Find where the given text appears and provide that cell's center as (x, y) coordinate. 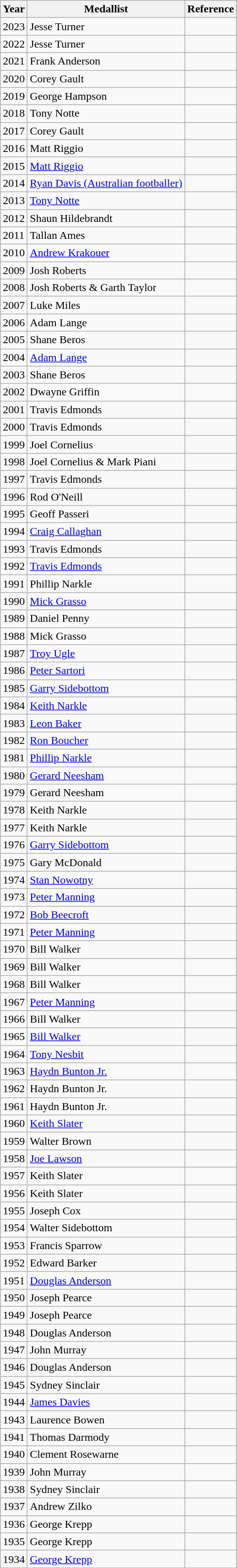
2016 (14, 148)
Ryan Davis (Australian footballer) (106, 183)
1937 (14, 1507)
2019 (14, 96)
2007 (14, 305)
1968 (14, 984)
1967 (14, 1002)
2004 (14, 357)
1939 (14, 1472)
1962 (14, 1089)
1934 (14, 1559)
2002 (14, 392)
1972 (14, 915)
1987 (14, 653)
1994 (14, 532)
Andrew Krakouer (106, 253)
2022 (14, 44)
Shaun Hildebrandt (106, 218)
1985 (14, 688)
2010 (14, 253)
Dwayne Griffin (106, 392)
1981 (14, 758)
Rod O'Neill (106, 496)
Frank Anderson (106, 61)
Clement Rosewarne (106, 1455)
2008 (14, 288)
Joseph Cox (106, 1211)
1969 (14, 967)
Reference (210, 9)
2001 (14, 410)
Josh Roberts & Garth Taylor (106, 288)
Luke Miles (106, 305)
Edward Barker (106, 1263)
1965 (14, 1036)
1992 (14, 566)
2011 (14, 236)
1950 (14, 1298)
1941 (14, 1437)
1996 (14, 496)
1945 (14, 1385)
1983 (14, 723)
1954 (14, 1228)
1936 (14, 1524)
1964 (14, 1054)
1984 (14, 706)
Gary McDonald (106, 862)
James Davies (106, 1402)
Thomas Darmody (106, 1437)
2013 (14, 200)
Year (14, 9)
Geoff Passeri (106, 514)
1993 (14, 549)
1961 (14, 1106)
2005 (14, 340)
1979 (14, 793)
2023 (14, 27)
1944 (14, 1402)
Medallist (106, 9)
Andrew Zilko (106, 1507)
1955 (14, 1211)
1995 (14, 514)
2000 (14, 427)
1935 (14, 1541)
1974 (14, 880)
2018 (14, 113)
Francis Sparrow (106, 1245)
Walter Sidebottom (106, 1228)
1951 (14, 1280)
Troy Ugle (106, 653)
Stan Nowotny (106, 880)
2014 (14, 183)
1971 (14, 932)
1977 (14, 828)
1978 (14, 810)
Joel Cornelius (106, 444)
1998 (14, 462)
Josh Roberts (106, 270)
1980 (14, 776)
Tony Nesbit (106, 1054)
1957 (14, 1176)
1956 (14, 1193)
1952 (14, 1263)
1948 (14, 1333)
Daniel Penny (106, 619)
1958 (14, 1158)
George Hampson (106, 96)
1986 (14, 671)
Leon Baker (106, 723)
Joel Cornelius & Mark Piani (106, 462)
Joe Lawson (106, 1158)
1963 (14, 1072)
1975 (14, 862)
Tallan Ames (106, 236)
1976 (14, 845)
Ron Boucher (106, 740)
1990 (14, 601)
1999 (14, 444)
1991 (14, 584)
Peter Sartori (106, 671)
1988 (14, 636)
Bob Beecroft (106, 915)
1949 (14, 1315)
1946 (14, 1368)
2017 (14, 131)
2015 (14, 166)
1970 (14, 949)
2021 (14, 61)
1947 (14, 1350)
2020 (14, 79)
1953 (14, 1245)
1960 (14, 1124)
1997 (14, 479)
1989 (14, 619)
Walter Brown (106, 1141)
2012 (14, 218)
Laurence Bowen (106, 1420)
1966 (14, 1019)
1940 (14, 1455)
1982 (14, 740)
1938 (14, 1489)
1973 (14, 897)
Craig Callaghan (106, 532)
2006 (14, 323)
1943 (14, 1420)
2009 (14, 270)
1959 (14, 1141)
2003 (14, 375)
